Pinpoint the cell where the given text exists, returning its (x, y) midpoint coordinate. 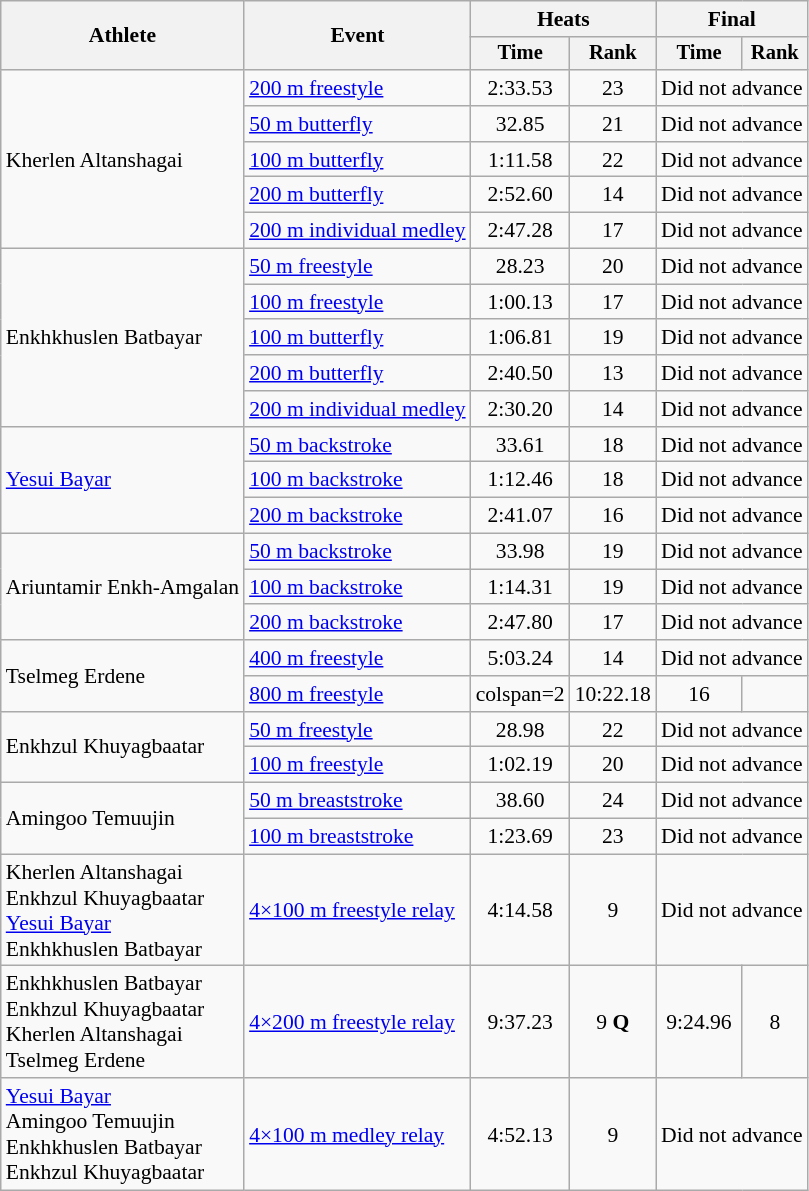
100 m breaststroke (358, 837)
Enkhkhuslen Batbayar (122, 338)
9 Q (613, 1022)
32.85 (520, 124)
Final (732, 19)
1:12.46 (520, 480)
colspan=2 (520, 694)
10:22.18 (613, 694)
4:14.58 (520, 910)
4:52.13 (520, 1134)
Event (358, 36)
Enkhkhuslen BatbayarEnkhzul KhuyagbaatarKherlen AltanshagaiTselmeg Erdene (122, 1022)
1:14.31 (520, 587)
800 m freestyle (358, 694)
Yesui BayarAmingoo TemuujinEnkhkhuslen BatbayarEnkhzul Khuyagbaatar (122, 1134)
1:23.69 (520, 837)
5:03.24 (520, 658)
Enkhzul Khuyagbaatar (122, 748)
2:47.80 (520, 623)
8 (775, 1022)
Kherlen AltanshagaiEnkhzul KhuyagbaatarYesui BayarEnkhkhuslen Batbayar (122, 910)
4×200 m freestyle relay (358, 1022)
Athlete (122, 36)
33.98 (520, 552)
1:11.58 (520, 160)
21 (613, 124)
Yesui Bayar (122, 480)
2:47.28 (520, 231)
200 m freestyle (358, 88)
2:33.53 (520, 88)
400 m freestyle (358, 658)
2:40.50 (520, 373)
13 (613, 373)
2:41.07 (520, 516)
Tselmeg Erdene (122, 676)
33.61 (520, 445)
2:52.60 (520, 195)
1:02.19 (520, 765)
4×100 m medley relay (358, 1134)
9:24.96 (699, 1022)
9:37.23 (520, 1022)
24 (613, 801)
Kherlen Altanshagai (122, 159)
28.98 (520, 730)
Amingoo Temuujin (122, 818)
Heats (564, 19)
1:06.81 (520, 338)
1:00.13 (520, 302)
50 m butterfly (358, 124)
28.23 (520, 267)
38.60 (520, 801)
Ariuntamir Enkh-Amgalan (122, 588)
4×100 m freestyle relay (358, 910)
50 m breaststroke (358, 801)
2:30.20 (520, 409)
